Capture the cell that displays the provided text and extract its (x, y) central coordinate. 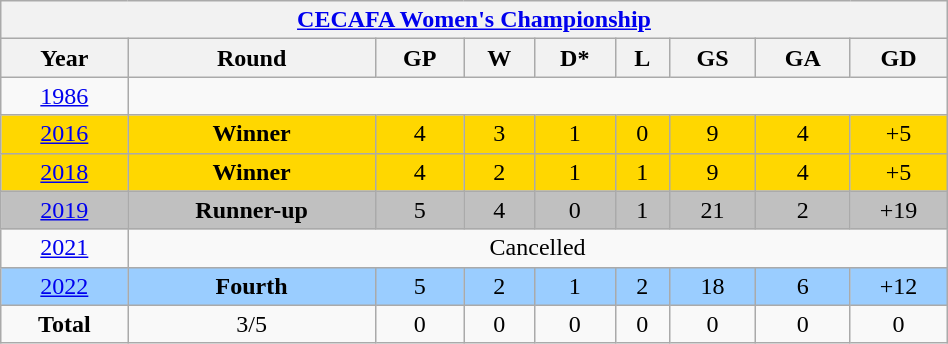
GA (803, 58)
D* (574, 58)
3 (499, 134)
GD (898, 58)
L (642, 58)
Cancelled (538, 248)
GS (712, 58)
CECAFA Women's Championship (474, 20)
Round (252, 58)
2021 (64, 248)
2019 (64, 210)
Fourth (252, 286)
2016 (64, 134)
18 (712, 286)
6 (803, 286)
2018 (64, 172)
+12 (898, 286)
1986 (64, 96)
Year (64, 58)
3/5 (252, 324)
+19 (898, 210)
2022 (64, 286)
Runner-up (252, 210)
W (499, 58)
GP (420, 58)
21 (712, 210)
Total (64, 324)
